Provide the [X, Y] coordinate of the cell's center where the given text is located.  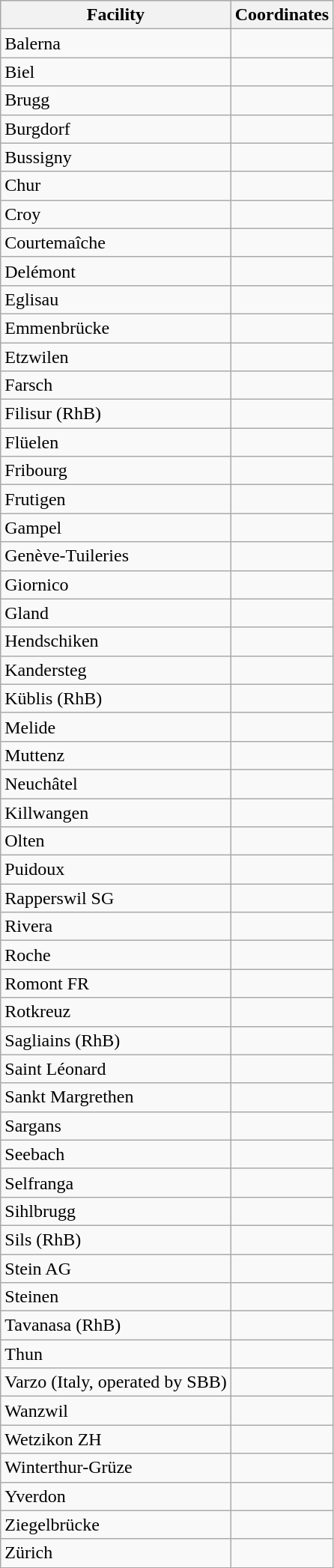
Chur [115, 186]
Burgdorf [115, 129]
Fribourg [115, 471]
Sils (RhB) [115, 1239]
Wetzikon ZH [115, 1439]
Roche [115, 955]
Frutigen [115, 499]
Farsch [115, 385]
Killwangen [115, 812]
Steinen [115, 1297]
Facility [115, 15]
Muttenz [115, 755]
Flüelen [115, 442]
Olten [115, 841]
Croy [115, 214]
Wanzwil [115, 1411]
Thun [115, 1354]
Sagliains (RhB) [115, 1040]
Rapperswil SG [115, 898]
Seebach [115, 1154]
Sihlbrugg [115, 1211]
Gland [115, 613]
Eglisau [115, 299]
Neuchâtel [115, 784]
Selfranga [115, 1183]
Rotkreuz [115, 1012]
Biel [115, 72]
Giornico [115, 585]
Courtemaîche [115, 242]
Delémont [115, 271]
Saint Léonard [115, 1069]
Sargans [115, 1126]
Winterthur-Grüze [115, 1468]
Melide [115, 727]
Kandersteg [115, 670]
Varzo (Italy, operated by SBB) [115, 1382]
Yverdon [115, 1496]
Genève-Tuileries [115, 556]
Brugg [115, 100]
Gampel [115, 528]
Emmenbrücke [115, 328]
Küblis (RhB) [115, 698]
Puidoux [115, 870]
Balerna [115, 43]
Hendschiken [115, 641]
Tavanasa (RhB) [115, 1326]
Romont FR [115, 983]
Bussigny [115, 157]
Ziegelbrücke [115, 1525]
Stein AG [115, 1269]
Filisur (RhB) [115, 414]
Etzwilen [115, 357]
Sankt Margrethen [115, 1097]
Zürich [115, 1553]
Rivera [115, 927]
Coordinates [282, 15]
